Determine the [x, y] coordinate at the center of the cell enclosing the given text.  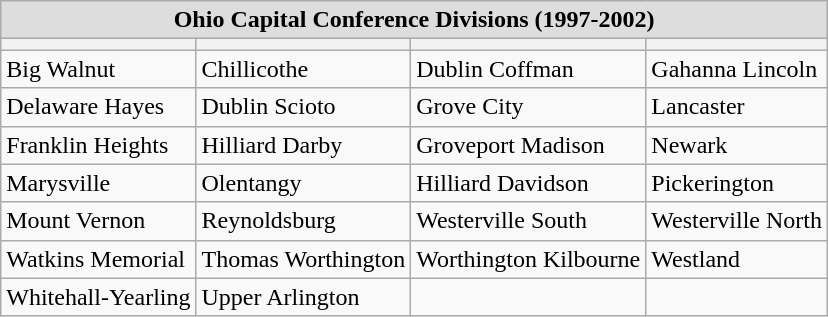
Pickerington [737, 183]
Olentangy [304, 183]
Dublin Coffman [528, 69]
Westerville North [737, 221]
Thomas Worthington [304, 259]
Hilliard Davidson [528, 183]
Mount Vernon [98, 221]
Grove City [528, 107]
Chillicothe [304, 69]
Big Walnut [98, 69]
Franklin Heights [98, 145]
Gahanna Lincoln [737, 69]
Watkins Memorial [98, 259]
Dublin Scioto [304, 107]
Hilliard Darby [304, 145]
Worthington Kilbourne [528, 259]
Newark [737, 145]
Westland [737, 259]
Westerville South [528, 221]
Groveport Madison [528, 145]
Upper Arlington [304, 297]
Marysville [98, 183]
Lancaster [737, 107]
Reynoldsburg [304, 221]
Whitehall-Yearling [98, 297]
Ohio Capital Conference Divisions (1997-2002) [414, 20]
Delaware Hayes [98, 107]
